Capture the cell that displays the provided text and extract its [x, y] central coordinate. 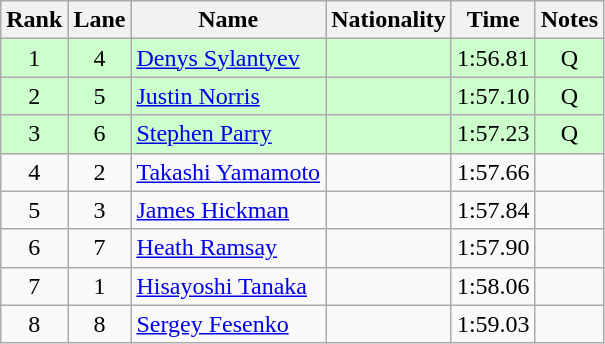
1:57.90 [493, 248]
Justin Norris [228, 96]
Notes [569, 20]
1:57.10 [493, 96]
Lane [100, 20]
1:57.84 [493, 210]
1:57.66 [493, 172]
1:58.06 [493, 286]
Hisayoshi Tanaka [228, 286]
James Hickman [228, 210]
Sergey Fesenko [228, 324]
Name [228, 20]
Rank [34, 20]
1:57.23 [493, 134]
Takashi Yamamoto [228, 172]
Heath Ramsay [228, 248]
Stephen Parry [228, 134]
Time [493, 20]
Denys Sylantyev [228, 58]
1:56.81 [493, 58]
1:59.03 [493, 324]
Nationality [389, 20]
